Output the [x, y] coordinate of the center of the cell containing the given text.  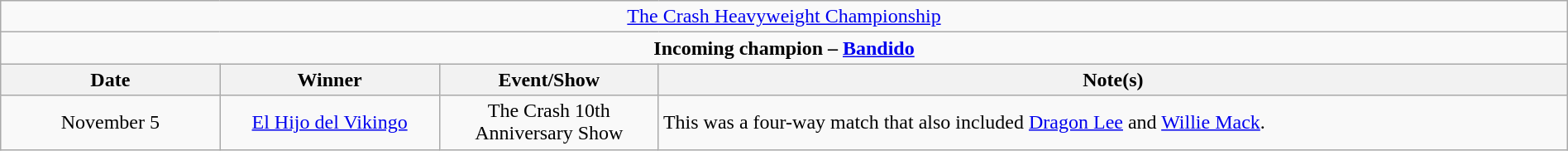
This was a four-way match that also included Dragon Lee and Willie Mack. [1113, 123]
Winner [329, 80]
El Hijo del Vikingo [329, 123]
Incoming champion – Bandido [784, 48]
Date [111, 80]
November 5 [111, 123]
The Crash Heavyweight Championship [784, 17]
The Crash 10th Anniversary Show [549, 123]
Note(s) [1113, 80]
Event/Show [549, 80]
